Return (X, Y) of the center of cell containing provided text 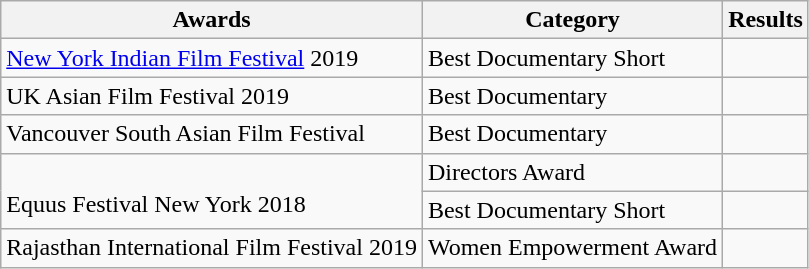
Awards (212, 20)
Vancouver South Asian Film Festival (212, 134)
Women Empowerment Award (572, 248)
Results (766, 20)
New York Indian Film Festival 2019 (212, 58)
UK Asian Film Festival 2019 (212, 96)
Directors Award (572, 172)
Equus Festival New York 2018 (212, 191)
Rajasthan International Film Festival 2019 (212, 248)
Category (572, 20)
